Search for the cell housing the specified text and yield its [x, y] center coordinate. 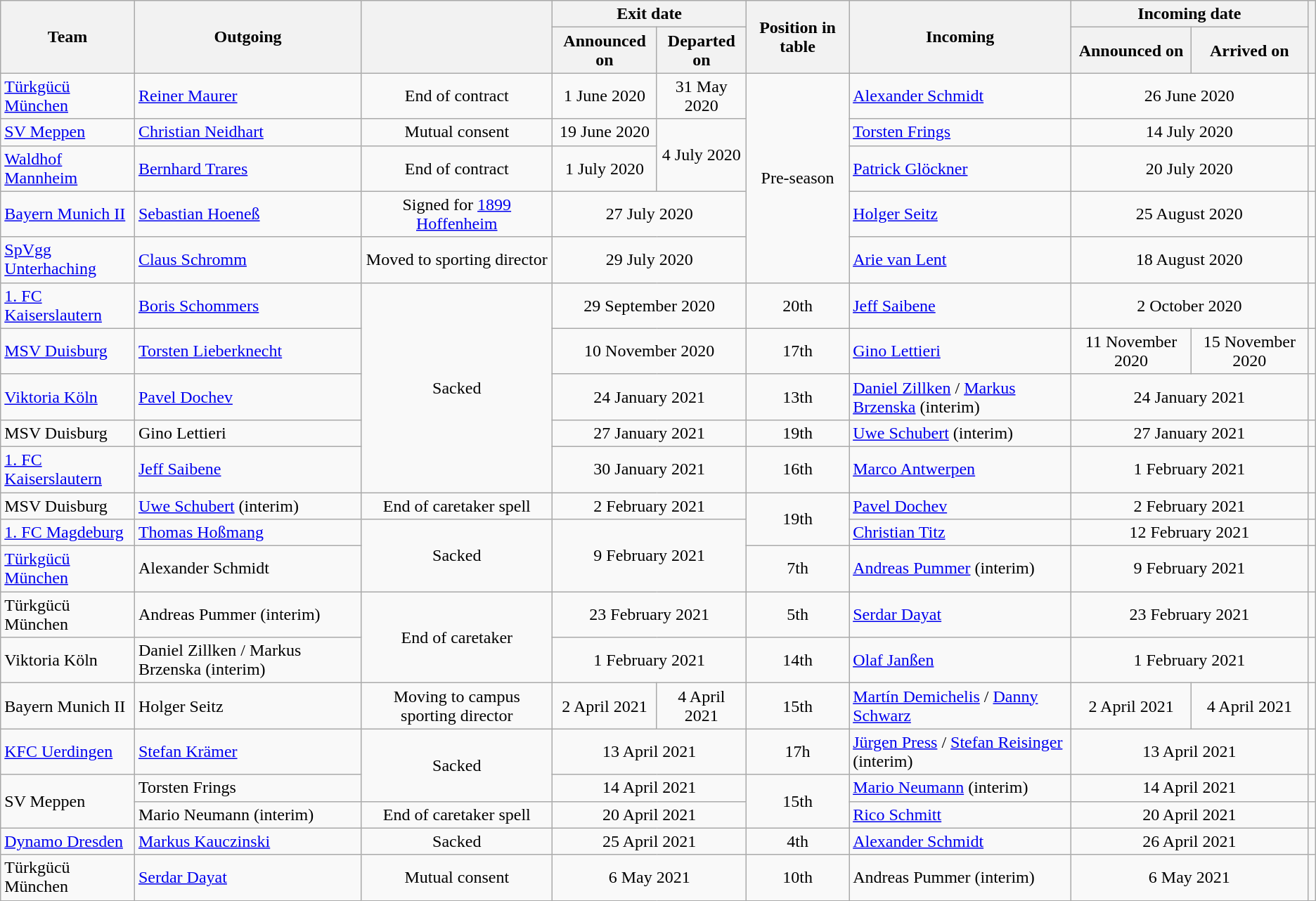
Boris Schommers [247, 305]
Marco Antwerpen [960, 469]
10th [798, 877]
30 January 2021 [650, 469]
Moving to campus sporting director [457, 706]
4th [798, 841]
1. FC Magdeburg [67, 533]
19 June 2020 [605, 132]
16th [798, 469]
Dynamo Dresden [67, 841]
Departed on [702, 51]
Signed for 1899 Hoffenheim [457, 214]
31 May 2020 [702, 96]
26 April 2021 [1189, 841]
Exit date [650, 14]
Christian Titz [960, 533]
Sebastian Hoeneß [247, 214]
14 July 2020 [1189, 132]
11 November 2020 [1132, 351]
Incoming [960, 37]
29 September 2020 [650, 305]
12 February 2021 [1189, 533]
Arrived on [1250, 51]
Christian Neidhart [247, 132]
Patrick Glöckner [960, 169]
10 November 2020 [650, 351]
5th [798, 614]
Stefan Krämer [247, 752]
2 October 2020 [1189, 305]
SpVgg Unterhaching [67, 260]
Waldhof Mannheim [67, 169]
Arie van Lent [960, 260]
4 July 2020 [702, 155]
Torsten Lieberknecht [247, 351]
7th [798, 569]
Pre-season [798, 178]
1 July 2020 [605, 169]
Markus Kauczinski [247, 841]
Outgoing [247, 37]
Jürgen Press / Stefan Reisinger (interim) [960, 752]
Rico Schmitt [960, 815]
13th [798, 396]
27 July 2020 [650, 214]
Martín Demichelis / Danny Schwarz [960, 706]
1 June 2020 [605, 96]
15 November 2020 [1250, 351]
KFC Uerdingen [67, 752]
Incoming date [1189, 14]
29 July 2020 [650, 260]
14th [798, 661]
Bernhard Trares [247, 169]
26 June 2020 [1189, 96]
18 August 2020 [1189, 260]
17th [798, 351]
Claus Schromm [247, 260]
End of caretaker [457, 637]
Moved to sporting director [457, 260]
20 July 2020 [1189, 169]
25 April 2021 [650, 841]
Reiner Maurer [247, 96]
Team [67, 37]
Olaf Janßen [960, 661]
20th [798, 305]
17h [798, 752]
25 August 2020 [1189, 214]
Thomas Hoßmang [247, 533]
Position in table [798, 37]
